Pinpoint the cell where the given text exists, returning its [x, y] midpoint coordinate. 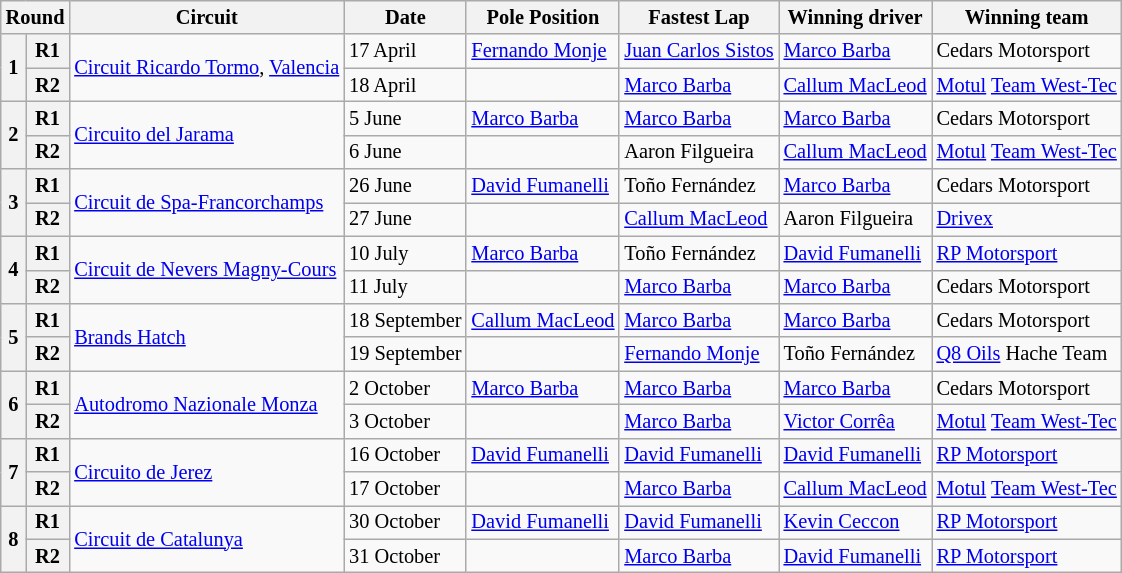
3 [14, 202]
6 June [405, 152]
Winning team [1027, 17]
17 October [405, 489]
Q8 Oils Hache Team [1027, 354]
Circuit de Catalunya [206, 538]
Autodromo Nazionale Monza [206, 404]
6 [14, 404]
Circuit de Spa-Francorchamps [206, 202]
Circuito de Jerez [206, 472]
Drivex [1027, 219]
26 June [405, 186]
18 September [405, 320]
Pole Position [542, 17]
5 [14, 336]
31 October [405, 556]
10 July [405, 253]
18 April [405, 85]
Fastest Lap [698, 17]
1 [14, 68]
8 [14, 538]
7 [14, 472]
11 July [405, 287]
Kevin Ceccon [856, 522]
2 [14, 134]
Winning driver [856, 17]
16 October [405, 455]
Juan Carlos Sistos [698, 51]
17 April [405, 51]
19 September [405, 354]
30 October [405, 522]
Victor Corrêa [856, 421]
5 June [405, 118]
2 October [405, 388]
3 October [405, 421]
Circuit de Nevers Magny-Cours [206, 270]
Circuit Ricardo Tormo, Valencia [206, 68]
Brands Hatch [206, 336]
4 [14, 270]
Date [405, 17]
Circuit [206, 17]
Round [36, 17]
Circuito del Jarama [206, 134]
27 June [405, 219]
